Output the (X, Y) coordinate of the center of the cell containing the given text.  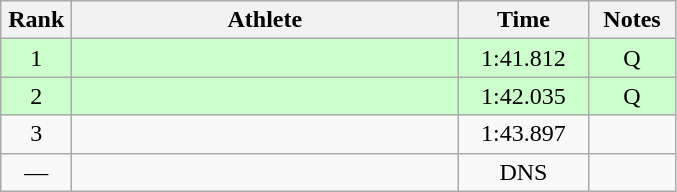
1:41.812 (524, 58)
1 (36, 58)
Rank (36, 20)
1:42.035 (524, 96)
DNS (524, 172)
Athlete (265, 20)
Notes (632, 20)
— (36, 172)
3 (36, 134)
Time (524, 20)
1:43.897 (524, 134)
2 (36, 96)
